Determine the (x, y) coordinate at the center of the cell enclosing the given text.  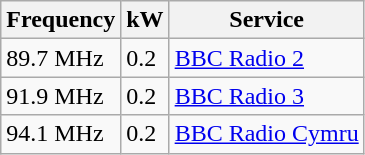
BBC Radio 2 (266, 58)
kW (145, 20)
89.7 MHz (61, 58)
Service (266, 20)
Frequency (61, 20)
BBC Radio 3 (266, 96)
91.9 MHz (61, 96)
94.1 MHz (61, 134)
BBC Radio Cymru (266, 134)
